Identify which cell holds the provided text, then report its (X, Y) central coordinate. 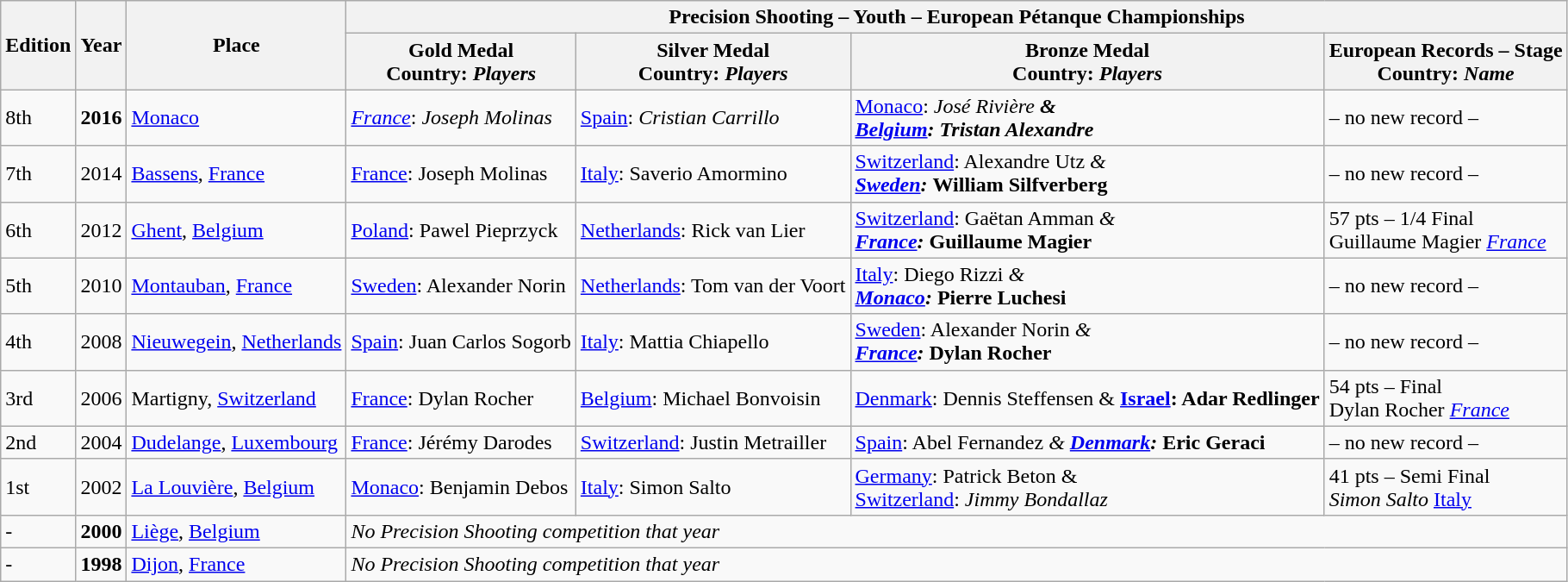
Nieuwegein, Netherlands (236, 341)
2000 (102, 531)
Ghent, Belgium (236, 229)
2016 (102, 117)
Poland: Pawel Pieprzyck (461, 229)
2002 (102, 486)
France: Jérémy Darodes (461, 442)
Year (102, 45)
Spain: Cristian Carrillo (713, 117)
Dijon, France (236, 564)
Liège, Belgium (236, 531)
Switzerland: Alexandre Utz & Sweden: William Silfverberg (1087, 174)
Netherlands: Rick van Lier (713, 229)
2014 (102, 174)
Switzerland: Justin Metrailler (713, 442)
Germany: Patrick Beton & Switzerland: Jimmy Bondallaz (1087, 486)
Netherlands: Tom van der Voort (713, 286)
2004 (102, 442)
8th (38, 117)
Bronze MedalCountry: Players (1087, 62)
Monaco: Benjamin Debos (461, 486)
Sweden: Alexander Norin (461, 286)
Denmark: Dennis Steffensen & Israel: Adar Redlinger (1087, 398)
Edition (38, 45)
Silver MedalCountry: Players (713, 62)
5th (38, 286)
1st (38, 486)
Montauban, France (236, 286)
Italy: Simon Salto (713, 486)
France: Dylan Rocher (461, 398)
Spain: Juan Carlos Sogorb (461, 341)
Spain: Abel Fernandez & Denmark: Eric Geraci (1087, 442)
Dudelange, Luxembourg (236, 442)
Place (236, 45)
Monaco: José Rivière & Belgium: Tristan Alexandre (1087, 117)
3rd (38, 398)
Italy: Saverio Amormino (713, 174)
Monaco (236, 117)
Italy: Mattia Chiapello (713, 341)
La Louvière, Belgium (236, 486)
Belgium: Michael Bonvoisin (713, 398)
Precision Shooting – Youth – European Pétanque Championships (956, 17)
41 pts – Semi FinalSimon Salto Italy (1446, 486)
European Records – StageCountry: Name (1446, 62)
1998 (102, 564)
2008 (102, 341)
2010 (102, 286)
2nd (38, 442)
6th (38, 229)
2012 (102, 229)
Bassens, France (236, 174)
Switzerland: Gaëtan Amman & France: Guillaume Magier (1087, 229)
Italy: Diego Rizzi & Monaco: Pierre Luchesi (1087, 286)
Sweden: Alexander Norin & France: Dylan Rocher (1087, 341)
4th (38, 341)
57 pts – 1/4 FinalGuillaume Magier France (1446, 229)
54 pts – FinalDylan Rocher France (1446, 398)
Martigny, Switzerland (236, 398)
7th (38, 174)
2006 (102, 398)
Gold MedalCountry: Players (461, 62)
